Provide the (x, y) coordinate of the cell's center where the given text is located.  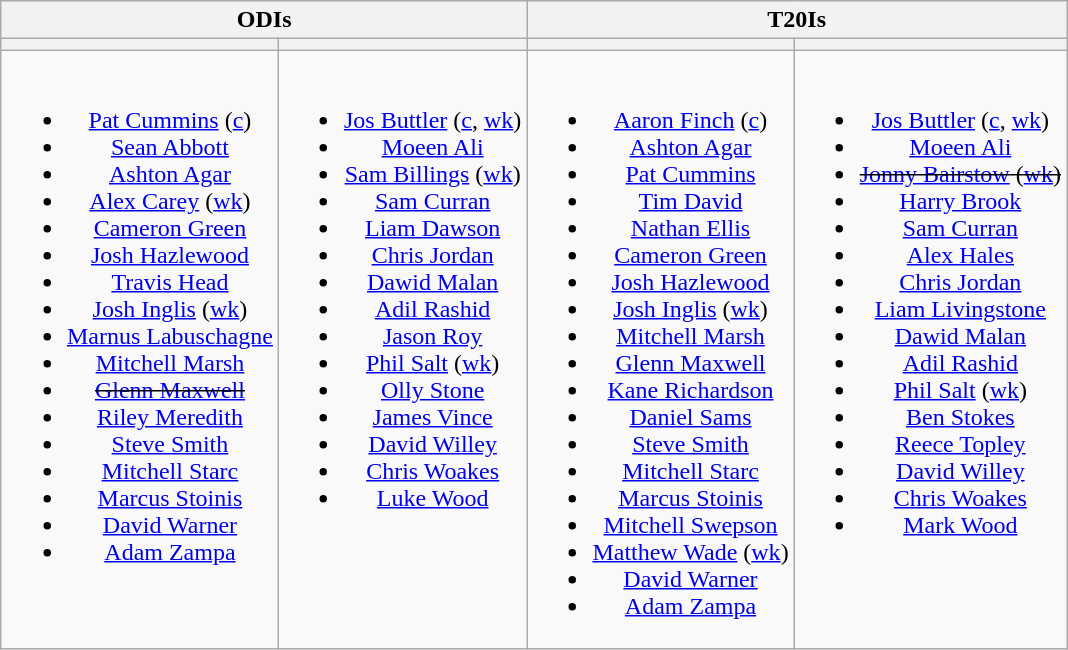
ODIs (264, 20)
T20Is (797, 20)
